From the cell containing the given text, extract its center point as (x, y) coordinate. 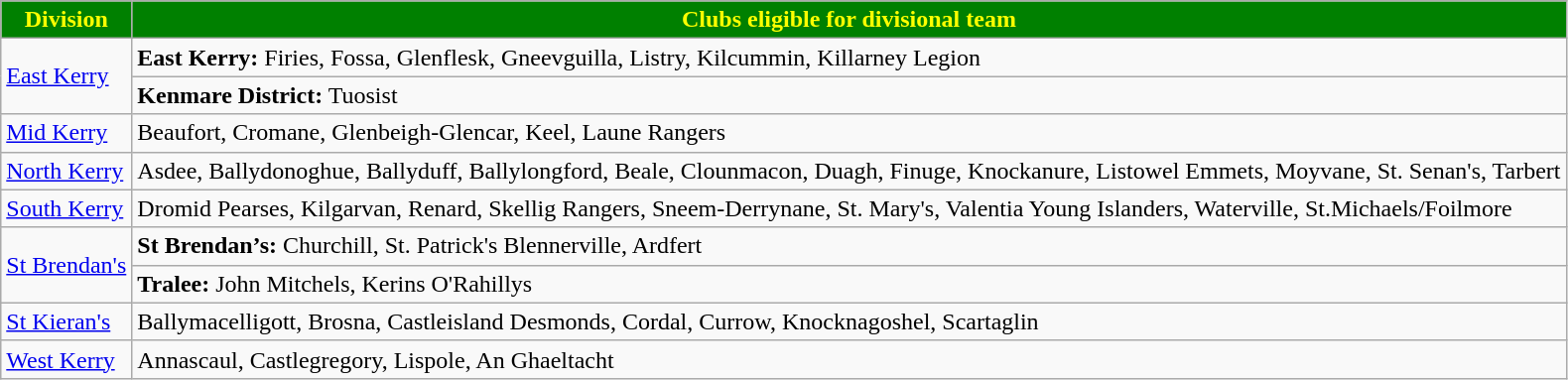
South Kerry (66, 208)
West Kerry (66, 359)
East Kerry (66, 76)
East Kerry: Firies, Fossa, Glenflesk, Gneevguilla, Listry, Kilcummin, Killarney Legion (849, 58)
Kenmare District: Tuosist (849, 95)
Dromid Pearses, Kilgarvan, Renard, Skellig Rangers, Sneem-Derrynane, St. Mary's, Valentia Young Islanders, Waterville, St.Michaels/Foilmore (849, 208)
St Kieran's (66, 321)
Division (66, 20)
Mid Kerry (66, 133)
North Kerry (66, 171)
Asdee, Ballydonoghue, Ballyduff, Ballylongford, Beale, Clounmacon, Duagh, Finuge, Knockanure, Listowel Emmets, Moyvane, St. Senan's, Tarbert (849, 171)
Clubs eligible for divisional team (849, 20)
Beaufort, Cromane, Glenbeigh-Glencar, Keel, Laune Rangers (849, 133)
Annascaul, Castlegregory, Lispole, An Ghaeltacht (849, 359)
St Brendan's (66, 265)
St Brendan’s: Churchill, St. Patrick's Blennerville, Ardfert (849, 246)
Ballymacelligott, Brosna, Castleisland Desmonds, Cordal, Currow, Knocknagoshel, Scartaglin (849, 321)
Tralee: John Mitchels, Kerins O'Rahillys (849, 284)
